Output the (X, Y) coordinate of the center of the cell containing the given text.  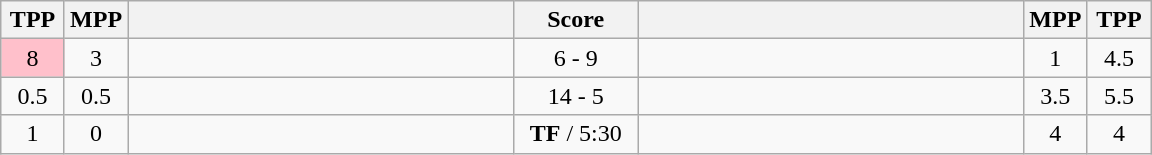
3.5 (1056, 96)
8 (33, 58)
4.5 (1119, 58)
TF / 5:30 (576, 134)
14 - 5 (576, 96)
6 - 9 (576, 58)
5.5 (1119, 96)
Score (576, 20)
0 (96, 134)
3 (96, 58)
